Extract the [x, y] coordinate from the center of the cell holding the provided text.  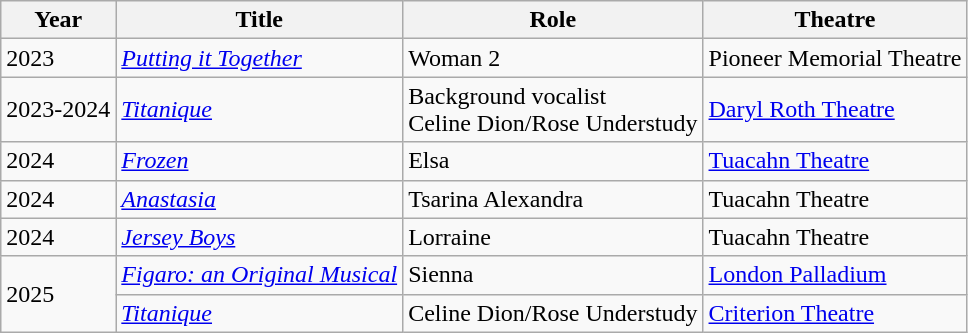
Anastasia [260, 199]
Background vocalistCeline Dion/Rose Understudy [553, 110]
Pioneer Memorial Theatre [835, 58]
Celine Dion/Rose Understudy [553, 313]
Sienna [553, 275]
2023 [58, 58]
London Palladium [835, 275]
Putting it Together [260, 58]
Jersey Boys [260, 237]
Lorraine [553, 237]
Tsarina Alexandra [553, 199]
Criterion Theatre [835, 313]
2023-2024 [58, 110]
Role [553, 20]
Elsa [553, 161]
Daryl Roth Theatre [835, 110]
Figaro: an Original Musical [260, 275]
Woman 2 [553, 58]
Year [58, 20]
2025 [58, 294]
Frozen [260, 161]
Title [260, 20]
Theatre [835, 20]
